Provide the [x, y] coordinate of the cell's center where the given text is located.  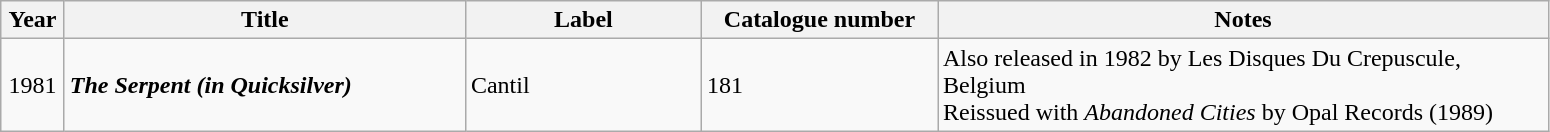
Year [33, 20]
181 [819, 85]
The Serpent (in Quicksilver) [264, 85]
1981 [33, 85]
Label [583, 20]
Notes [1244, 20]
Cantil [583, 85]
Catalogue number [819, 20]
Also released in 1982 by Les Disques Du Crepuscule, BelgiumReissued with Abandoned Cities by Opal Records (1989) [1244, 85]
Title [264, 20]
